Pinpoint the cell where the given text exists, returning its (X, Y) midpoint coordinate. 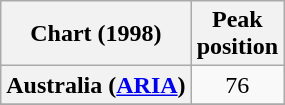
Chart (1998) (96, 34)
Australia (ARIA) (96, 85)
Peakposition (237, 34)
76 (237, 85)
